Find where the given text appears and provide that cell's center as [X, Y] coordinate. 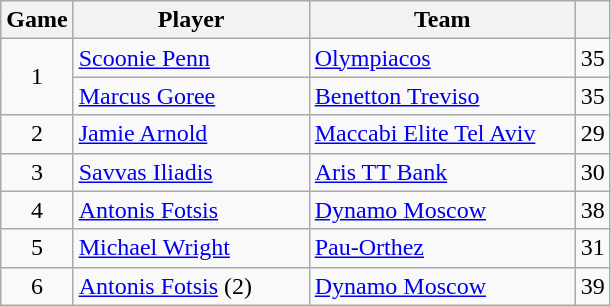
1 [37, 77]
5 [37, 248]
Benetton Treviso [442, 96]
Player [191, 20]
38 [592, 210]
Game [37, 20]
4 [37, 210]
30 [592, 172]
Team [442, 20]
Savvas Iliadis [191, 172]
39 [592, 286]
Michael Wright [191, 248]
3 [37, 172]
Maccabi Elite Tel Aviv [442, 134]
Olympiacos [442, 58]
Antonis Fotsis (2) [191, 286]
Jamie Arnold [191, 134]
Aris TT Bank [442, 172]
29 [592, 134]
Pau-Orthez [442, 248]
Scoonie Penn [191, 58]
Antonis Fotsis [191, 210]
2 [37, 134]
31 [592, 248]
Marcus Goree [191, 96]
6 [37, 286]
